Output the [X, Y] coordinate of the center of the cell containing the given text.  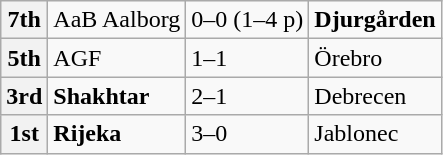
0–0 (1–4 p) [248, 20]
3–0 [248, 134]
5th [24, 58]
Djurgården [375, 20]
Jablonec [375, 134]
AGF [117, 58]
Rijeka [117, 134]
Shakhtar [117, 96]
1st [24, 134]
1–1 [248, 58]
Örebro [375, 58]
Debrecen [375, 96]
2–1 [248, 96]
3rd [24, 96]
AaB Aalborg [117, 20]
7th [24, 20]
